From the cell containing the given text, extract its center point as (x, y) coordinate. 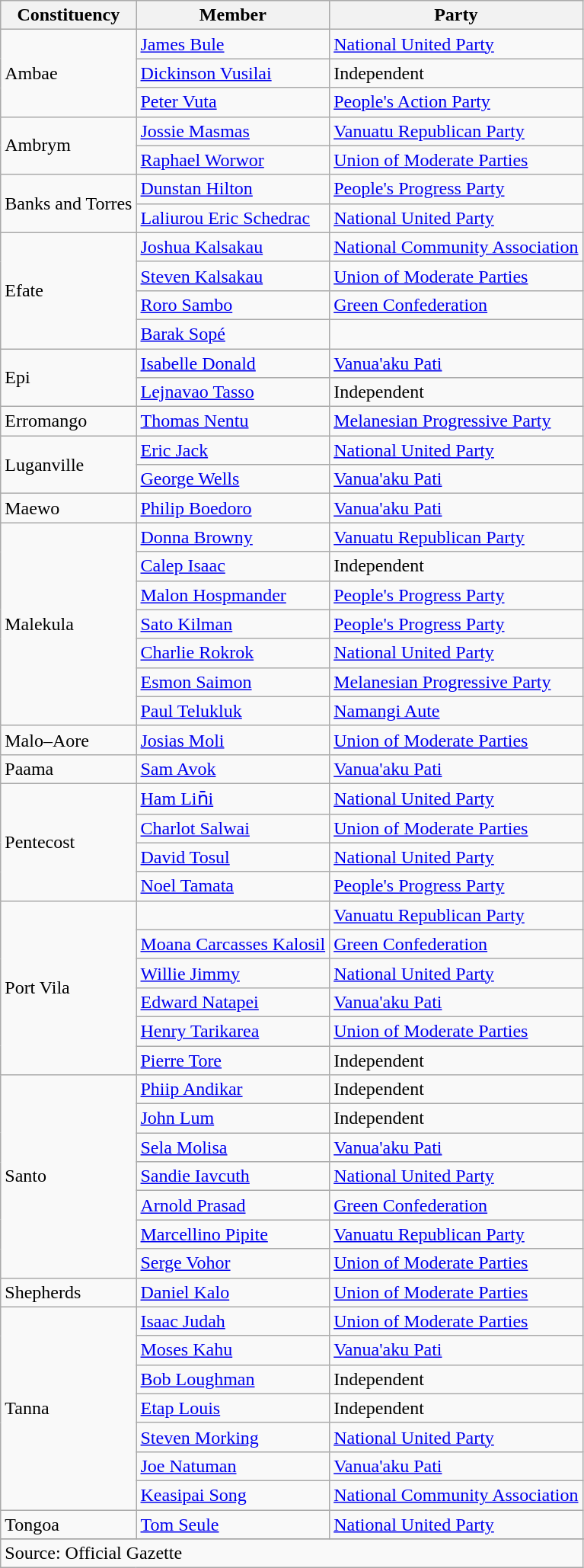
Isaac Judah (233, 1321)
Philip Boedoro (233, 508)
Laliurou Eric Schedrac (233, 218)
Tom Seule (233, 1525)
Bob Loughman (233, 1379)
Serge Vohor (233, 1263)
James Bule (233, 44)
Donna Browny (233, 537)
Steven Morking (233, 1437)
Jossie Masmas (233, 131)
Sato Kilman (233, 624)
Tanna (69, 1408)
Charlot Salwai (233, 828)
David Tosul (233, 857)
People's Action Party (456, 102)
Sela Molisa (233, 1147)
Marcellino Pipite (233, 1234)
Paul Telukluk (233, 711)
Noel Tamata (233, 886)
Luganville (69, 465)
Daniel Kalo (233, 1292)
Tongoa (69, 1525)
Roro Sambo (233, 305)
Sandie Iavcuth (233, 1176)
Erromango (69, 421)
Pierre Tore (233, 1060)
Josias Moli (233, 740)
Malekula (69, 624)
Willie Jimmy (233, 973)
Source: Official Gazette (292, 1554)
Epi (69, 378)
Isabelle Donald (233, 363)
Joshua Kalsakau (233, 247)
Moana Carcasses Kalosil (233, 944)
Constituency (69, 15)
Banks and Torres (69, 203)
Joe Natuman (233, 1466)
Dickinson Vusilai (233, 73)
Shepherds (69, 1292)
Port Vila (69, 987)
Henry Tarikarea (233, 1031)
Eric Jack (233, 450)
Santo (69, 1176)
Party (456, 15)
Efate (69, 290)
Malon Hospmander (233, 595)
Pentecost (69, 842)
Sam Avok (233, 769)
Moses Kahu (233, 1350)
Phiip Andikar (233, 1090)
Ambae (69, 73)
Maewo (69, 508)
Namangi Aute (456, 711)
Edward Natapei (233, 1002)
Barak Sopé (233, 334)
Peter Vuta (233, 102)
Esmon Saimon (233, 682)
Charlie Rokrok (233, 653)
Ham Lin̄i (233, 798)
Paama (69, 769)
Dunstan Hilton (233, 189)
Member (233, 15)
George Wells (233, 479)
Thomas Nentu (233, 421)
Keasipai Song (233, 1495)
Arnold Prasad (233, 1205)
John Lum (233, 1118)
Etap Louis (233, 1408)
Lejnavao Tasso (233, 392)
Ambrym (69, 146)
Malo–Aore (69, 740)
Steven Kalsakau (233, 276)
Raphael Worwor (233, 160)
Calep Isaac (233, 566)
